Provide the (x, y) coordinate of the cell's center where the given text is located.  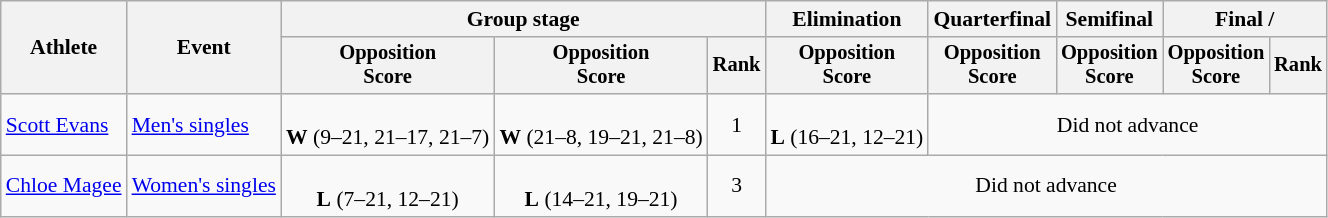
Chloe Magee (64, 186)
Athlete (64, 48)
3 (737, 186)
L (14–21, 19–21) (600, 186)
Scott Evans (64, 124)
1 (737, 124)
Final / (1245, 19)
L (7–21, 12–21) (388, 186)
Quarterfinal (992, 19)
Men's singles (204, 124)
L (16–21, 12–21) (846, 124)
Elimination (846, 19)
Women's singles (204, 186)
W (21–8, 19–21, 21–8) (600, 124)
Group stage (523, 19)
W (9–21, 21–17, 21–7) (388, 124)
Event (204, 48)
Semifinal (1110, 19)
